For the text-containing cell, return its midpoint in [X, Y] coordinate format. 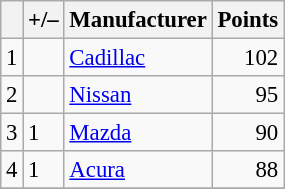
Points [248, 20]
Nissan [138, 95]
+/– [44, 20]
4 [12, 170]
3 [12, 133]
102 [248, 58]
2 [12, 95]
88 [248, 170]
Acura [138, 170]
Cadillac [138, 58]
Manufacturer [138, 20]
90 [248, 133]
95 [248, 95]
Mazda [138, 133]
